Detect which cell encompasses the target text, then output its (X, Y) center coordinate. 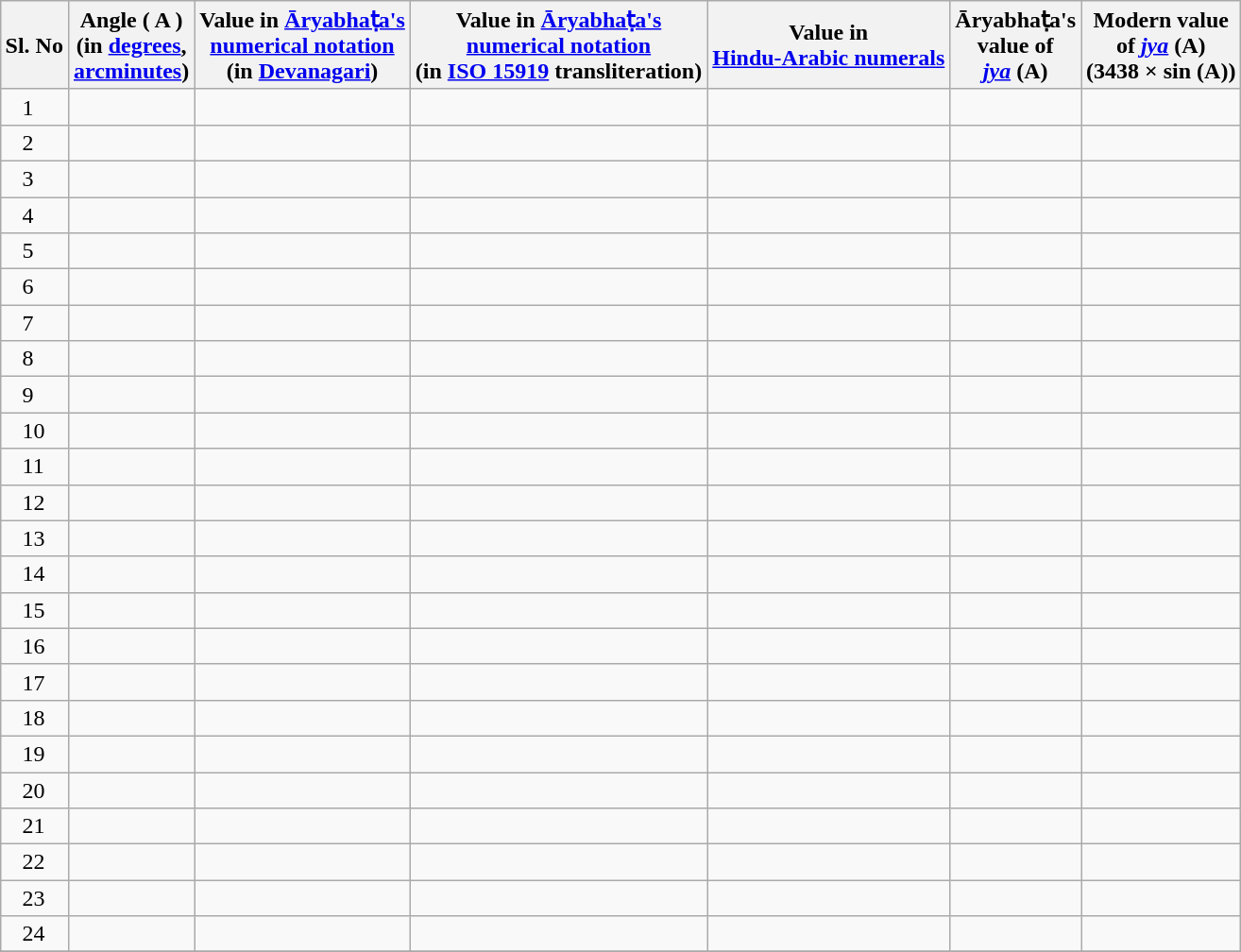
12 (34, 502)
9 (34, 395)
3 (34, 178)
20 (34, 790)
21 (34, 826)
4 (34, 214)
Āryabhaṭa's value of jya (A) (1016, 45)
2 (34, 143)
Value in Hindu-Arabic numerals (829, 45)
24 (34, 934)
23 (34, 898)
11 (34, 467)
1 (34, 107)
8 (34, 359)
Value in Āryabhaṭa'snumerical notation (in Devanagari) (302, 45)
Modern value of jya (A)(3438 × sin (A)) (1162, 45)
Angle ( A )(in degrees,arcminutes) (130, 45)
Value in Āryabhaṭa'snumerical notation (in ISO 15919 transliteration) (558, 45)
Sl. No (34, 45)
17 (34, 682)
14 (34, 574)
18 (34, 718)
10 (34, 431)
13 (34, 538)
16 (34, 646)
22 (34, 862)
7 (34, 323)
19 (34, 754)
6 (34, 287)
5 (34, 251)
15 (34, 610)
